Scan for the cell matching the given text and deliver its [x, y] coordinate at center. 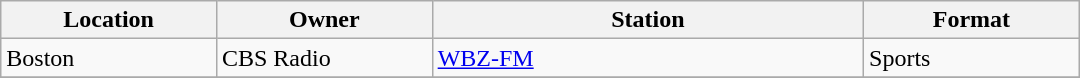
Location [109, 20]
Station [648, 20]
WBZ-FM [648, 58]
CBS Radio [324, 58]
Sports [972, 58]
Boston [109, 58]
Format [972, 20]
Owner [324, 20]
